For the text-containing cell, return its midpoint in [X, Y] coordinate format. 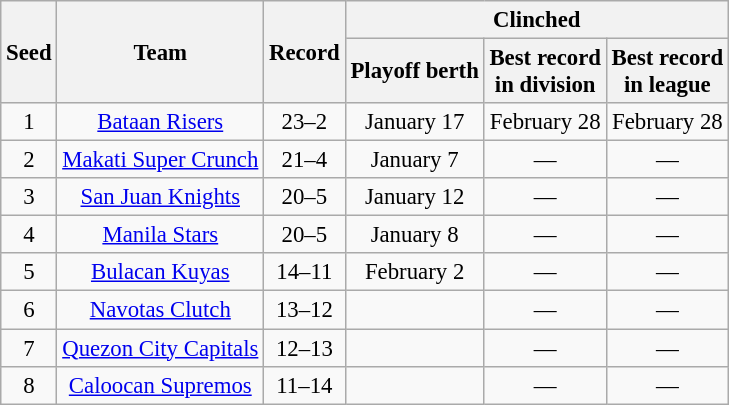
January 17 [414, 122]
Makati Super Crunch [160, 160]
1 [29, 122]
14–11 [304, 273]
23–2 [304, 122]
4 [29, 235]
Best record in league [667, 72]
Bulacan Kuyas [160, 273]
11–14 [304, 385]
7 [29, 348]
8 [29, 385]
Navotas Clutch [160, 310]
February 2 [414, 273]
Bataan Risers [160, 122]
6 [29, 310]
January 12 [414, 197]
2 [29, 160]
21–4 [304, 160]
Playoff berth [414, 72]
Best record in division [545, 72]
Record [304, 52]
San Juan Knights [160, 197]
Seed [29, 52]
13–12 [304, 310]
Caloocan Supremos [160, 385]
3 [29, 197]
Clinched [536, 20]
January 8 [414, 235]
Team [160, 52]
Quezon City Capitals [160, 348]
12–13 [304, 348]
January 7 [414, 160]
Manila Stars [160, 235]
5 [29, 273]
